Search for the cell housing the specified text and yield its (x, y) center coordinate. 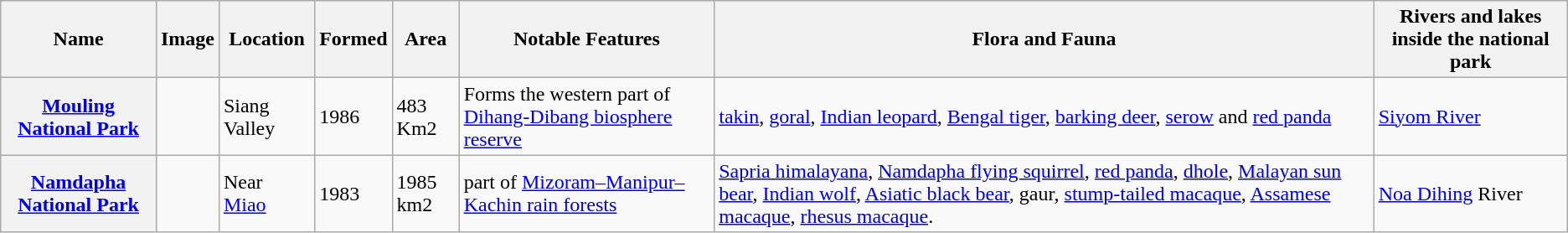
1986 (353, 116)
Noa Dihing River (1471, 194)
part of Mizoram–Manipur–Kachin rain forests (586, 194)
Siyom River (1471, 116)
1983 (353, 194)
Mouling National Park (79, 116)
Notable Features (586, 39)
Location (266, 39)
Flora and Fauna (1044, 39)
Area (426, 39)
Name (79, 39)
Forms the western part of Dihang-Dibang biosphere reserve (586, 116)
Namdapha National Park (79, 194)
Near Miao (266, 194)
takin, goral, Indian leopard, Bengal tiger, barking deer, serow and red panda (1044, 116)
1985 km2 (426, 194)
Image (188, 39)
Rivers and lakes inside the national park (1471, 39)
Formed (353, 39)
Siang Valley (266, 116)
483 Km2 (426, 116)
